From the cell containing the given text, extract its center point as [X, Y] coordinate. 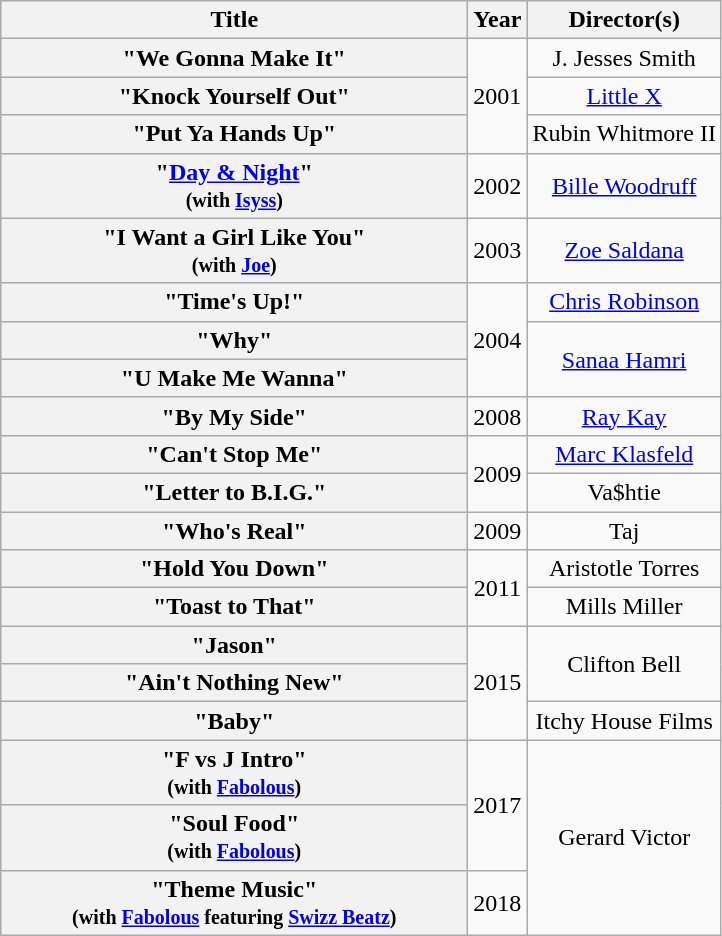
2008 [498, 416]
"Who's Real" [234, 531]
Taj [624, 531]
2001 [498, 96]
2002 [498, 186]
2011 [498, 588]
"Theme Music"(with Fabolous featuring Swizz Beatz) [234, 902]
Chris Robinson [624, 302]
"Soul Food"(with Fabolous) [234, 838]
Year [498, 20]
2018 [498, 902]
"We Gonna Make It" [234, 58]
"F vs J Intro"(with Fabolous) [234, 772]
Bille Woodruff [624, 186]
Mills Miller [624, 607]
Little X [624, 96]
Director(s) [624, 20]
Aristotle Torres [624, 569]
Marc Klasfeld [624, 454]
"Hold You Down" [234, 569]
Clifton Bell [624, 664]
"Ain't Nothing New" [234, 683]
"Can't Stop Me" [234, 454]
Zoe Saldana [624, 250]
J. Jesses Smith [624, 58]
"Knock Yourself Out" [234, 96]
2015 [498, 683]
Rubin Whitmore II [624, 134]
Sanaa Hamri [624, 359]
"Baby" [234, 721]
"Day & Night"(with Isyss) [234, 186]
"Letter to B.I.G." [234, 492]
"Put Ya Hands Up" [234, 134]
Ray Kay [624, 416]
"Jason" [234, 645]
2017 [498, 805]
Gerard Victor [624, 838]
Itchy House Films [624, 721]
"Why" [234, 340]
"By My Side" [234, 416]
2003 [498, 250]
"U Make Me Wanna" [234, 378]
2004 [498, 340]
Va$htie [624, 492]
Title [234, 20]
"I Want a Girl Like You"(with Joe) [234, 250]
"Time's Up!" [234, 302]
"Toast to That" [234, 607]
